Scan for the cell matching the given text and deliver its (X, Y) coordinate at center. 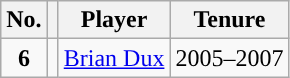
2005–2007 (230, 58)
Player (114, 20)
No. (24, 20)
Tenure (230, 20)
Brian Dux (114, 58)
6 (24, 58)
